Determine the (X, Y) coordinate at the center of the cell enclosing the given text.  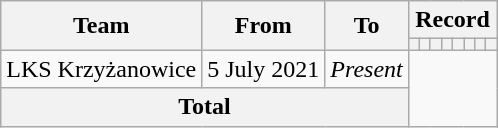
To (366, 26)
Present (366, 69)
LKS Krzyżanowice (102, 69)
5 July 2021 (264, 69)
Team (102, 26)
Record (452, 20)
From (264, 26)
Total (205, 107)
